Locate the cell with the specified text and output its [x, y] center coordinate. 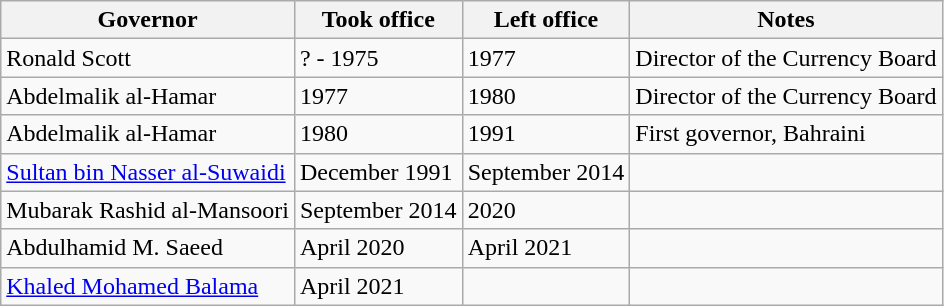
Left office [546, 20]
2020 [546, 210]
Governor [148, 20]
First governor, Bahraini [786, 134]
Sultan bin Nasser al-Suwaidi [148, 172]
Notes [786, 20]
Abdulhamid M. Saeed [148, 248]
Took office [378, 20]
1991 [546, 134]
Mubarak Rashid al-Mansoori [148, 210]
Khaled Mohamed Balama [148, 286]
Ronald Scott [148, 58]
? - 1975 [378, 58]
April 2020 [378, 248]
December 1991 [378, 172]
